Output the [X, Y] coordinate of the center of the cell containing the given text.  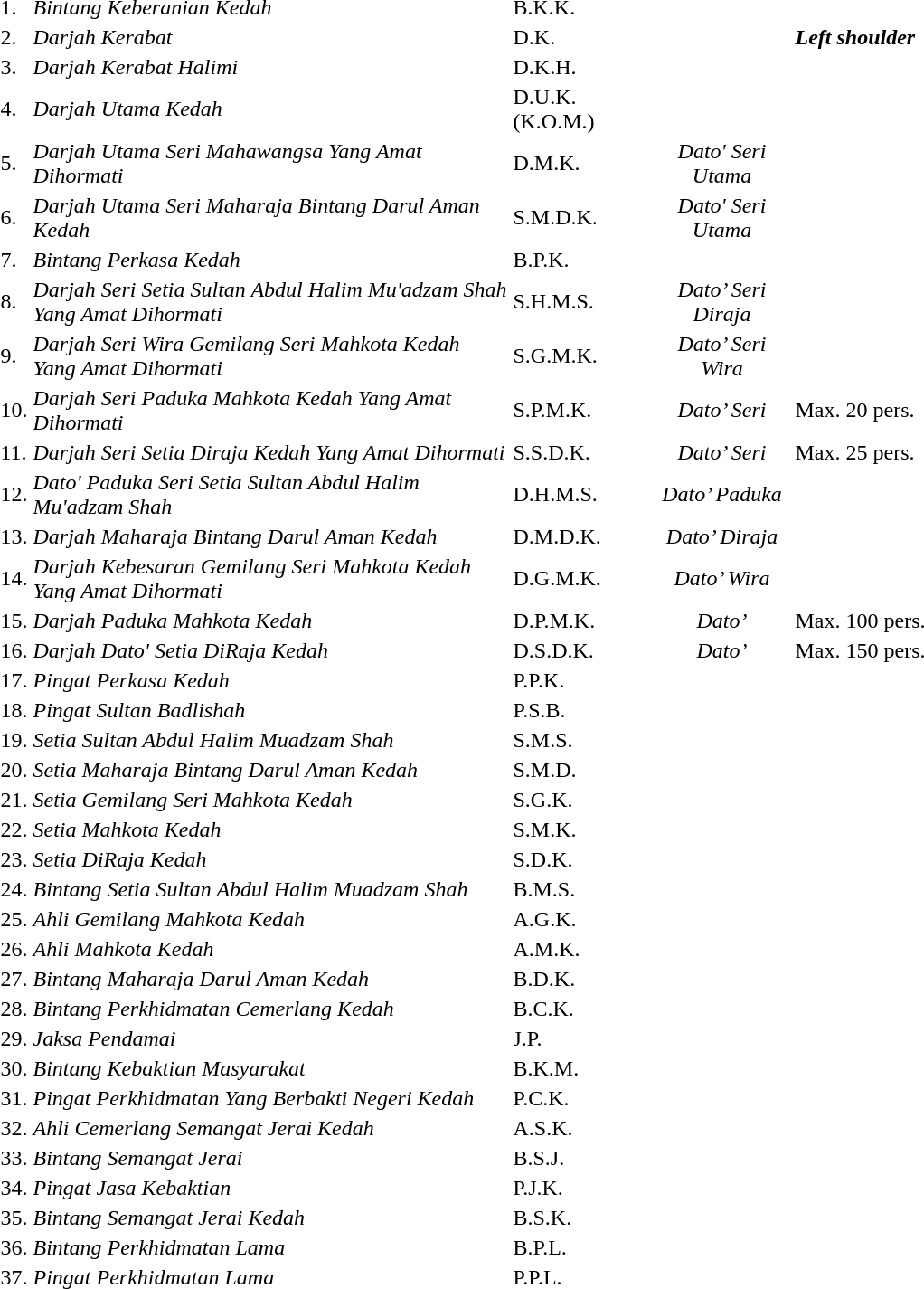
Darjah Seri Setia Diraja Kedah Yang Amat Dihormati [270, 452]
Darjah Paduka Mahkota Kedah [270, 621]
Bintang Kebaktian Masyarakat [270, 1068]
D.M.D.K. [580, 536]
D.K.H. [580, 67]
D.K. [580, 37]
D.S.D.K. [580, 650]
B.P.K. [580, 260]
Dato’ Seri Wira [721, 356]
D.G.M.K. [580, 579]
Darjah Kerabat [270, 37]
Setia Mahkota Kedah [270, 829]
A.S.K. [580, 1128]
S.P.M.K. [580, 411]
Bintang Semangat Jerai [270, 1158]
Darjah Seri Paduka Mahkota Kedah Yang Amat Dihormati [270, 411]
P.S.B. [580, 710]
Dato' Paduka Seri Setia Sultan Abdul Halim Mu'adzam Shah [270, 494]
Darjah Dato' Setia DiRaja Kedah [270, 650]
Ahli Cemerlang Semangat Jerai Kedah [270, 1128]
B.S.K. [580, 1218]
B.S.J. [580, 1158]
Dato’ Diraja [721, 536]
P.P.K. [580, 680]
S.H.M.S. [580, 302]
S.G.K. [580, 800]
J.P. [580, 1038]
Darjah Seri Setia Sultan Abdul Halim Mu'adzam Shah Yang Amat Dihormati [270, 302]
Setia Maharaja Bintang Darul Aman Kedah [270, 770]
A.G.K. [580, 919]
S.M.D. [580, 770]
Darjah Seri Wira Gemilang Seri Mahkota Kedah Yang Amat Dihormati [270, 356]
Pingat Sultan Badlishah [270, 710]
A.M.K. [580, 949]
S.D.K. [580, 859]
B.D.K. [580, 979]
P.C.K. [580, 1098]
Setia Gemilang Seri Mahkota Kedah [270, 800]
Pingat Jasa Kebaktian [270, 1188]
P.J.K. [580, 1188]
Pingat Perkasa Kedah [270, 680]
Bintang Perkhidmatan Cemerlang Kedah [270, 1009]
S.M.K. [580, 829]
Pingat Perkhidmatan Yang Berbakti Negeri Kedah [270, 1098]
Ahli Mahkota Kedah [270, 949]
S.G.M.K. [580, 356]
Bintang Semangat Jerai Kedah [270, 1218]
Darjah Utama Kedah [270, 109]
D.M.K. [580, 163]
Ahli Gemilang Mahkota Kedah [270, 919]
Setia DiRaja Kedah [270, 859]
Setia Sultan Abdul Halim Muadzam Shah [270, 740]
Darjah Utama Seri Mahawangsa Yang Amat Dihormati [270, 163]
B.P.L. [580, 1247]
S.S.D.K. [580, 452]
Dato’ Paduka [721, 494]
B.C.K. [580, 1009]
B.M.S. [580, 889]
Darjah Utama Seri Maharaja Bintang Darul Aman Kedah [270, 217]
Bintang Setia Sultan Abdul Halim Muadzam Shah [270, 889]
S.M.D.K. [580, 217]
Dato’ Wira [721, 579]
Bintang Perkasa Kedah [270, 260]
Dato’ Seri Diraja [721, 302]
D.P.M.K. [580, 621]
D.U.K. (K.O.M.) [580, 109]
Bintang Maharaja Darul Aman Kedah [270, 979]
Bintang Perkhidmatan Lama [270, 1247]
S.M.S. [580, 740]
Jaksa Pendamai [270, 1038]
Darjah Kebesaran Gemilang Seri Mahkota Kedah Yang Amat Dihormati [270, 579]
Darjah Maharaja Bintang Darul Aman Kedah [270, 536]
Darjah Kerabat Halimi [270, 67]
D.H.M.S. [580, 494]
B.K.M. [580, 1068]
